For the text-containing cell, return its midpoint in [X, Y] coordinate format. 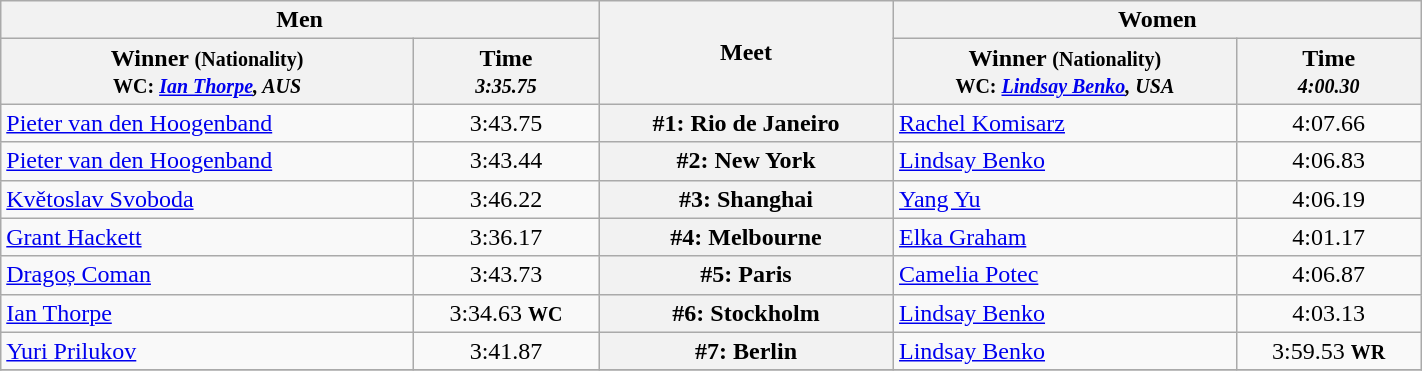
4:03.13 [1328, 313]
#6: Stockholm [746, 313]
3:41.87 [506, 351]
Ian Thorpe [208, 313]
Men [300, 20]
Meet [746, 52]
Květoslav Svoboda [208, 199]
#1: Rio de Janeiro [746, 123]
4:06.83 [1328, 161]
4:06.87 [1328, 275]
Women [1158, 20]
3:43.73 [506, 275]
3:43.44 [506, 161]
#7: Berlin [746, 351]
3:36.17 [506, 237]
Winner (Nationality) WC: Ian Thorpe, AUS [208, 72]
Yang Yu [1066, 199]
4:07.66 [1328, 123]
3:43.75 [506, 123]
#2: New York [746, 161]
#5: Paris [746, 275]
Yuri Prilukov [208, 351]
Elka Graham [1066, 237]
Camelia Potec [1066, 275]
Time 3:35.75 [506, 72]
3:46.22 [506, 199]
Rachel Komisarz [1066, 123]
Time 4:00.30 [1328, 72]
3:59.53 WR [1328, 351]
3:34.63 WC [506, 313]
#4: Melbourne [746, 237]
4:06.19 [1328, 199]
Dragoș Coman [208, 275]
Grant Hackett [208, 237]
Winner (Nationality) WC: Lindsay Benko, USA [1066, 72]
4:01.17 [1328, 237]
#3: Shanghai [746, 199]
